Output the (X, Y) coordinate of the center of the cell containing the given text.  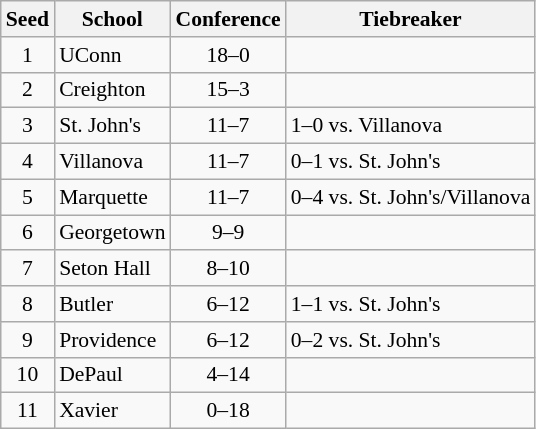
18–0 (228, 55)
St. John's (112, 126)
5 (28, 197)
UConn (112, 55)
4–14 (228, 375)
0–1 vs. St. John's (411, 162)
Butler (112, 304)
Marquette (112, 197)
7 (28, 269)
Conference (228, 19)
School (112, 19)
10 (28, 375)
0–2 vs. St. John's (411, 340)
8–10 (228, 269)
Xavier (112, 411)
Tiebreaker (411, 19)
Creighton (112, 90)
3 (28, 126)
0–4 vs. St. John's/Villanova (411, 197)
6 (28, 233)
8 (28, 304)
2 (28, 90)
1 (28, 55)
Villanova (112, 162)
0–18 (228, 411)
4 (28, 162)
9 (28, 340)
Georgetown (112, 233)
11 (28, 411)
1–0 vs. Villanova (411, 126)
Providence (112, 340)
1–1 vs. St. John's (411, 304)
9–9 (228, 233)
15–3 (228, 90)
Seed (28, 19)
Seton Hall (112, 269)
DePaul (112, 375)
